Search for the cell housing the specified text and yield its (x, y) center coordinate. 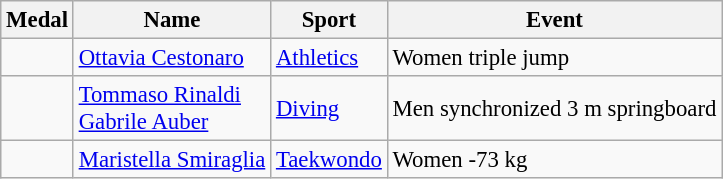
Men synchronized 3 m springboard (554, 108)
Sport (330, 20)
Women -73 kg (554, 160)
Diving (330, 108)
Taekwondo (330, 160)
Maristella Smiraglia (172, 160)
Athletics (330, 58)
Medal (38, 20)
Event (554, 20)
Tommaso RinaldiGabrile Auber (172, 108)
Name (172, 20)
Ottavia Cestonaro (172, 58)
Women triple jump (554, 58)
